Find where the given text appears and provide that cell's center as [x, y] coordinate. 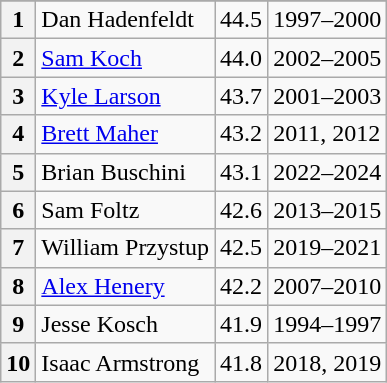
5 [18, 172]
Sam Foltz [126, 210]
1 [18, 20]
2018, 2019 [328, 362]
41.8 [242, 362]
44.0 [242, 58]
7 [18, 248]
Isaac Armstrong [126, 362]
6 [18, 210]
2013–2015 [328, 210]
42.5 [242, 248]
4 [18, 134]
8 [18, 286]
2019–2021 [328, 248]
42.6 [242, 210]
44.5 [242, 20]
Sam Koch [126, 58]
42.2 [242, 286]
43.2 [242, 134]
41.9 [242, 324]
Brian Buschini [126, 172]
2001–2003 [328, 96]
William Przystup [126, 248]
43.1 [242, 172]
9 [18, 324]
2011, 2012 [328, 134]
Brett Maher [126, 134]
1997–2000 [328, 20]
2007–2010 [328, 286]
3 [18, 96]
43.7 [242, 96]
2 [18, 58]
Dan Hadenfeldt [126, 20]
Jesse Kosch [126, 324]
Alex Henery [126, 286]
Kyle Larson [126, 96]
2022–2024 [328, 172]
10 [18, 362]
2002–2005 [328, 58]
1994–1997 [328, 324]
